Search for the cell housing the specified text and yield its (x, y) center coordinate. 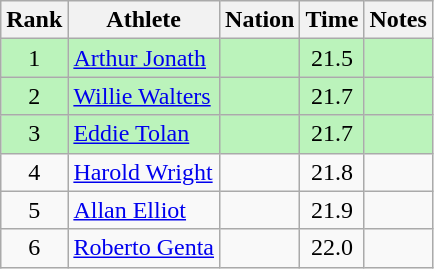
Time (332, 20)
Willie Walters (144, 96)
21.9 (332, 210)
Eddie Tolan (144, 134)
Notes (398, 20)
Rank (34, 20)
3 (34, 134)
1 (34, 58)
2 (34, 96)
21.5 (332, 58)
6 (34, 248)
4 (34, 172)
Harold Wright (144, 172)
Athlete (144, 20)
21.8 (332, 172)
Arthur Jonath (144, 58)
Nation (260, 20)
Roberto Genta (144, 248)
Allan Elliot (144, 210)
22.0 (332, 248)
5 (34, 210)
